Identify which cell holds the provided text, then report its (x, y) central coordinate. 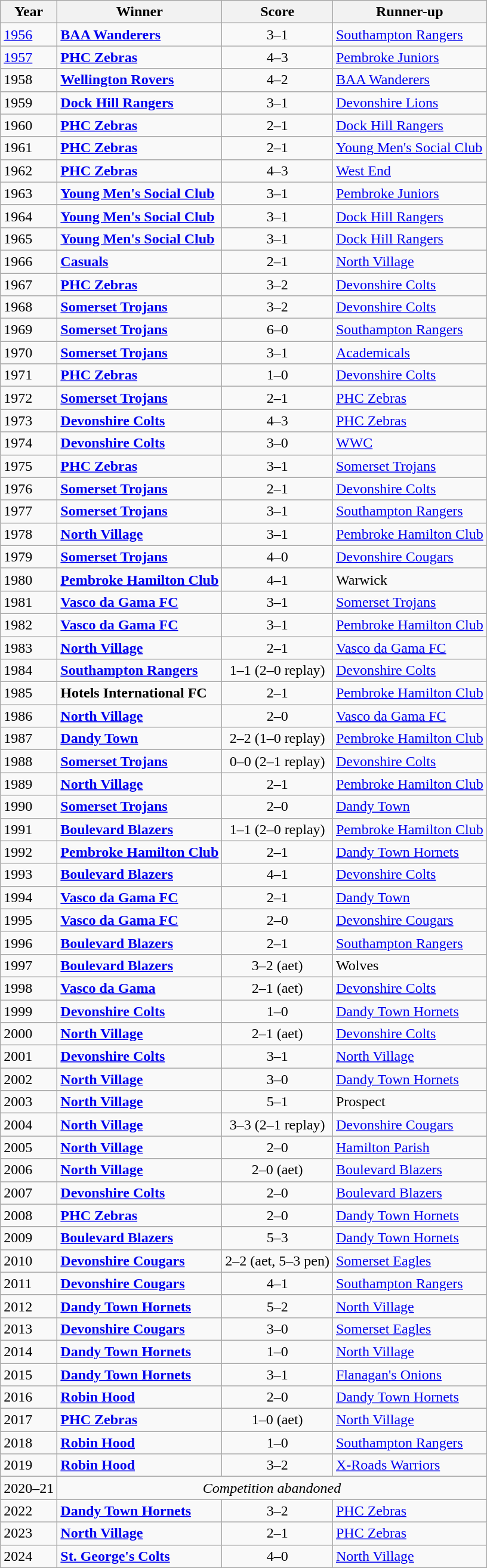
1966 (29, 261)
2–0 (aet) (278, 1170)
1987 (29, 739)
2018 (29, 1443)
5–3 (278, 1238)
1991 (29, 829)
1990 (29, 807)
1967 (29, 285)
3–2 (aet) (278, 965)
1–0 (aet) (278, 1420)
1979 (29, 557)
1963 (29, 193)
Hamilton Parish (409, 1147)
1958 (29, 80)
WWC (409, 443)
2001 (29, 1057)
2012 (29, 1306)
2008 (29, 1215)
Flanagan's Onions (409, 1374)
Competition abandoned (272, 1488)
2–2 (aet, 5–3 pen) (278, 1261)
West End (409, 171)
1996 (29, 943)
2003 (29, 1102)
2015 (29, 1374)
1985 (29, 693)
1969 (29, 330)
4–2 (278, 80)
1994 (29, 897)
Runner-up (409, 12)
2009 (29, 1238)
Winner (140, 12)
1974 (29, 443)
2007 (29, 1193)
Vasco da Gama (140, 988)
2005 (29, 1147)
1971 (29, 375)
2013 (29, 1329)
2017 (29, 1420)
Year (29, 12)
1983 (29, 647)
Score (278, 12)
2004 (29, 1125)
5–2 (278, 1306)
Wolves (409, 965)
1982 (29, 625)
1976 (29, 489)
1992 (29, 852)
Hotels International FC (140, 693)
1960 (29, 125)
6–0 (278, 330)
1962 (29, 171)
Wellington Rovers (140, 80)
1965 (29, 239)
2019 (29, 1465)
Devonshire Lions (409, 103)
1964 (29, 216)
1993 (29, 875)
Academicals (409, 353)
1961 (29, 148)
1956 (29, 35)
1968 (29, 307)
X-Roads Warriors (409, 1465)
2006 (29, 1170)
5–1 (278, 1102)
2023 (29, 1533)
3–3 (2–1 replay) (278, 1125)
1973 (29, 421)
Prospect (409, 1102)
1997 (29, 965)
2020–21 (29, 1488)
2011 (29, 1283)
Warwick (409, 579)
St. George's Colts (140, 1556)
1998 (29, 988)
2024 (29, 1556)
1978 (29, 534)
1988 (29, 761)
1989 (29, 784)
1972 (29, 398)
2016 (29, 1397)
Casuals (140, 261)
1984 (29, 671)
1980 (29, 579)
2–2 (1–0 replay) (278, 739)
2010 (29, 1261)
1970 (29, 353)
2014 (29, 1351)
1975 (29, 466)
1986 (29, 716)
1999 (29, 1011)
2022 (29, 1511)
1977 (29, 511)
0–0 (2–1 replay) (278, 761)
2002 (29, 1079)
1959 (29, 103)
1981 (29, 602)
2000 (29, 1034)
1995 (29, 920)
1957 (29, 57)
